Return the [x, y] coordinate for the center point of the cell that contains the specified text.  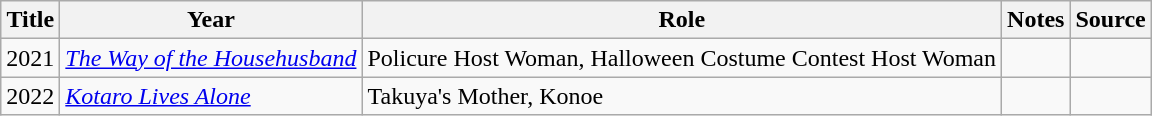
2022 [30, 96]
Title [30, 20]
Year [211, 20]
Notes [1036, 20]
The Way of the Househusband [211, 58]
Policure Host Woman, Halloween Costume Contest Host Woman [682, 58]
Role [682, 20]
Takuya's Mother, Konoe [682, 96]
Kotaro Lives Alone [211, 96]
Source [1110, 20]
2021 [30, 58]
